Extract the (x, y) coordinate from the center of the cell holding the provided text.  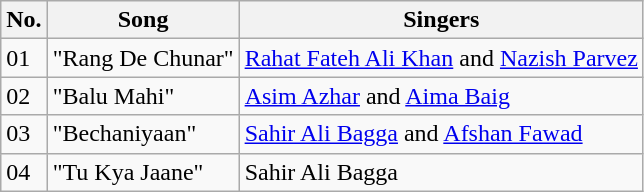
"Bechaniyaan" (143, 134)
01 (24, 58)
Sahir Ali Bagga (441, 172)
02 (24, 96)
No. (24, 20)
03 (24, 134)
Song (143, 20)
04 (24, 172)
Singers (441, 20)
"Balu Mahi" (143, 96)
"Rang De Chunar" (143, 58)
Rahat Fateh Ali Khan and Nazish Parvez (441, 58)
"Tu Kya Jaane" (143, 172)
Asim Azhar and Aima Baig (441, 96)
Sahir Ali Bagga and Afshan Fawad (441, 134)
